Detect which cell encompasses the target text, then output its [x, y] center coordinate. 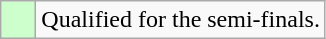
Qualified for the semi-finals. [181, 20]
